Scan for the cell matching the given text and deliver its (x, y) coordinate at center. 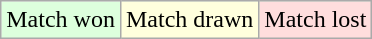
Match drawn (189, 20)
Match won (61, 20)
Match lost (316, 20)
